Scan for the cell matching the given text and deliver its (x, y) coordinate at center. 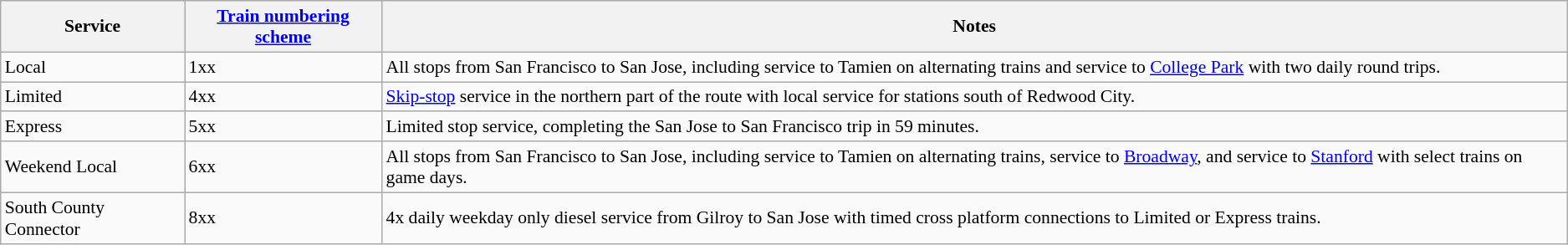
Limited stop service, completing the San Jose to San Francisco trip in 59 minutes. (975, 127)
6xx (283, 167)
Weekend Local (93, 167)
1xx (283, 67)
8xx (283, 217)
4x daily weekday only diesel service from Gilroy to San Jose with timed cross platform connections to Limited or Express trains. (975, 217)
5xx (283, 127)
Train numbering scheme (283, 27)
South County Connector (93, 217)
Limited (93, 97)
Service (93, 27)
Skip-stop service in the northern part of the route with local service for stations south of Redwood City. (975, 97)
4xx (283, 97)
Express (93, 127)
Local (93, 67)
Notes (975, 27)
All stops from San Francisco to San Jose, including service to Tamien on alternating trains and service to College Park with two daily round trips. (975, 67)
